Capture the cell that displays the provided text and extract its (x, y) central coordinate. 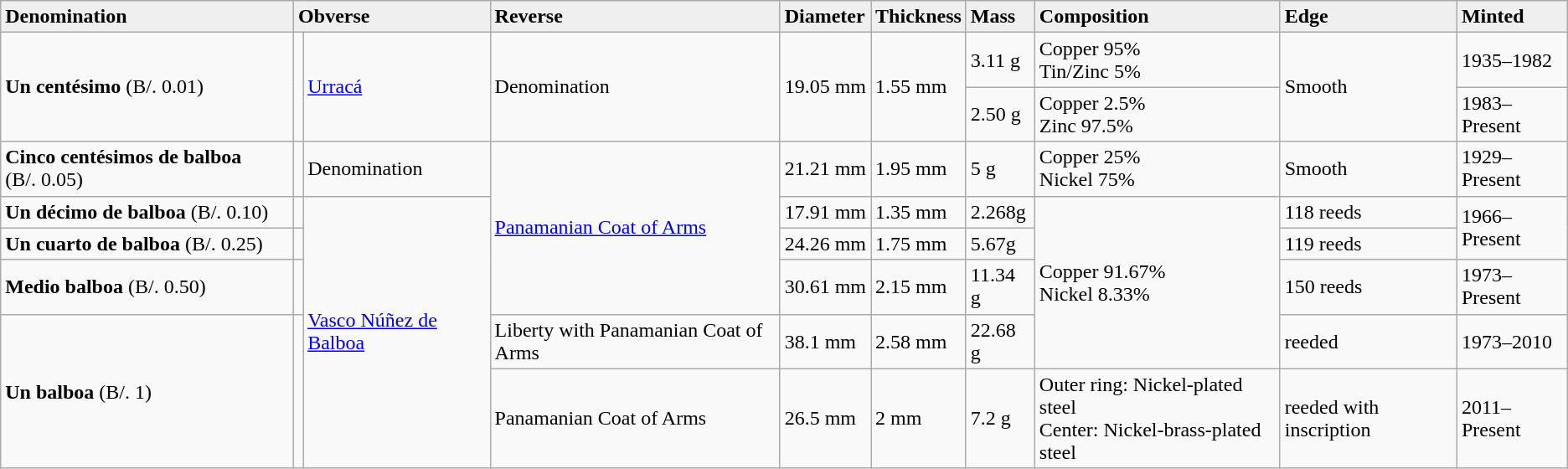
1.75 mm (919, 244)
Liberty with Panamanian Coat of Arms (635, 342)
Obverse (392, 17)
Outer ring: Nickel-plated steelCenter: Nickel-brass-plated steel (1158, 419)
1929–Present (1512, 169)
reeded (1369, 342)
1935–1982 (1512, 60)
Cinco centésimos de balboa (B/. 0.05) (147, 169)
Un centésimo (B/. 0.01) (147, 87)
1966–Present (1512, 228)
Un cuarto de balboa (B/. 0.25) (147, 244)
17.91 mm (825, 212)
Edge (1369, 17)
1.55 mm (919, 87)
2.268g (1000, 212)
Urracá (397, 87)
24.26 mm (825, 244)
Medio balboa (B/. 0.50) (147, 286)
118 reeds (1369, 212)
1983–Present (1512, 114)
Un décimo de balboa (B/. 0.10) (147, 212)
2011–Present (1512, 419)
2.58 mm (919, 342)
38.1 mm (825, 342)
Copper 91.67%Nickel 8.33% (1158, 282)
21.21 mm (825, 169)
Copper 25%Nickel 75% (1158, 169)
Copper 95%Tin/Zinc 5% (1158, 60)
2.15 mm (919, 286)
1.35 mm (919, 212)
reeded with inscription (1369, 419)
Reverse (635, 17)
3.11 g (1000, 60)
30.61 mm (825, 286)
5.67g (1000, 244)
22.68 g (1000, 342)
119 reeds (1369, 244)
19.05 mm (825, 87)
1973–2010 (1512, 342)
Un balboa (B/. 1) (147, 391)
2.50 g (1000, 114)
26.5 mm (825, 419)
Thickness (919, 17)
7.2 g (1000, 419)
Vasco Núñez de Balboa (397, 332)
1.95 mm (919, 169)
Copper 2.5%Zinc 97.5% (1158, 114)
1973–Present (1512, 286)
Minted (1512, 17)
Mass (1000, 17)
150 reeds (1369, 286)
5 g (1000, 169)
Composition (1158, 17)
Diameter (825, 17)
2 mm (919, 419)
11.34 g (1000, 286)
